Return the [X, Y] coordinate for the center point of the cell that contains the specified text.  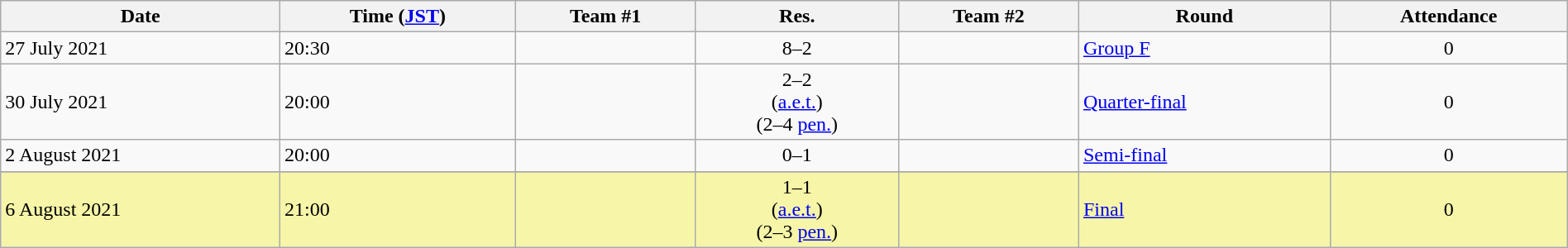
8–2 [797, 48]
2–2 (a.e.t.)(2–4 pen.) [797, 102]
Date [141, 17]
Time (JST) [399, 17]
0–1 [797, 155]
Final [1204, 209]
30 July 2021 [141, 102]
Round [1204, 17]
27 July 2021 [141, 48]
20:30 [399, 48]
1–1(a.e.t.)(2–3 pen.) [797, 209]
Res. [797, 17]
Group F [1204, 48]
Quarter-final [1204, 102]
Attendance [1449, 17]
6 August 2021 [141, 209]
21:00 [399, 209]
Semi-final [1204, 155]
Team #1 [605, 17]
2 August 2021 [141, 155]
Team #2 [988, 17]
